Detect which cell encompasses the target text, then output its [x, y] center coordinate. 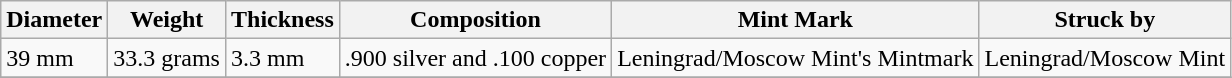
3.3 mm [282, 58]
Weight [167, 20]
Diameter [54, 20]
Struck by [1105, 20]
39 mm [54, 58]
.900 silver and .100 copper [475, 58]
33.3 grams [167, 58]
Thickness [282, 20]
Leningrad/Moscow Mint's Mintmark [796, 58]
Mint Mark [796, 20]
Leningrad/Moscow Mint [1105, 58]
Composition [475, 20]
